For the text-containing cell, return its midpoint in (X, Y) coordinate format. 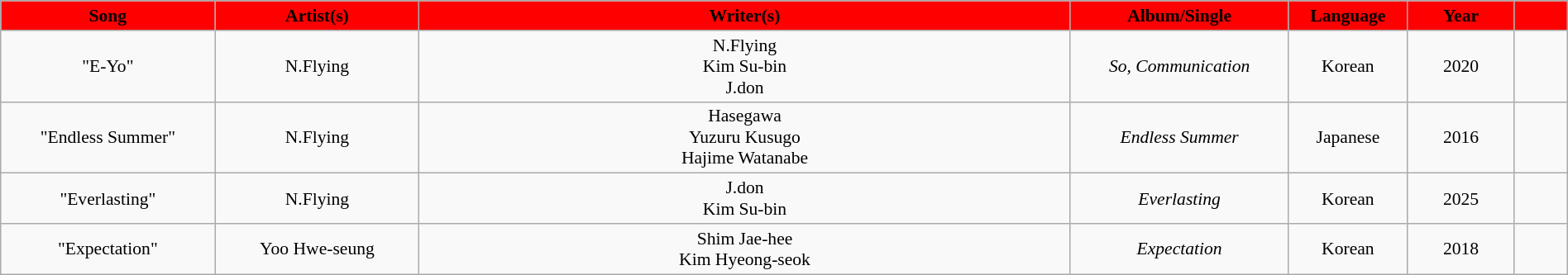
"Everlasting" (108, 198)
Endless Summer (1179, 137)
Language (1348, 16)
2025 (1461, 198)
J.don Kim Su-bin (744, 198)
Year (1461, 16)
Writer(s) (744, 16)
"E-Yo" (108, 66)
Hasegawa Yuzuru Kusugo Hajime Watanabe (744, 137)
Artist(s) (318, 16)
Japanese (1348, 137)
So, Communication (1179, 66)
2018 (1461, 249)
"Endless Summer" (108, 137)
2020 (1461, 66)
Song (108, 16)
Yoo Hwe-seung (318, 249)
Expectation (1179, 249)
"Expectation" (108, 249)
Album/Single (1179, 16)
2016 (1461, 137)
N.Flying Kim Su-bin J.don (744, 66)
Everlasting (1179, 198)
Shim Jae-hee Kim Hyeong-seok (744, 249)
